Locate the cell with the specified text and output its (X, Y) center coordinate. 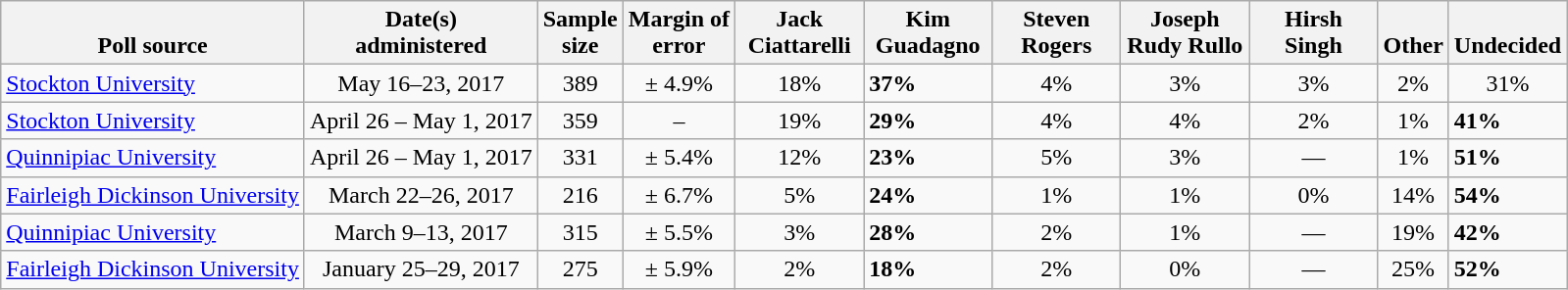
52% (1507, 269)
± 6.7% (679, 195)
March 9–13, 2017 (421, 232)
37% (928, 83)
JosephRudy Rullo (1185, 33)
± 5.5% (679, 232)
January 25–29, 2017 (421, 269)
JackCiattarelli (800, 33)
14% (1413, 195)
24% (928, 195)
31% (1507, 83)
Margin oferror (679, 33)
359 (581, 121)
41% (1507, 121)
± 5.9% (679, 269)
216 (581, 195)
42% (1507, 232)
HirshSingh (1314, 33)
± 4.9% (679, 83)
KimGuadagno (928, 33)
389 (581, 83)
May 16–23, 2017 (421, 83)
23% (928, 158)
Samplesize (581, 33)
28% (928, 232)
– (679, 121)
29% (928, 121)
25% (1413, 269)
March 22–26, 2017 (421, 195)
± 5.4% (679, 158)
315 (581, 232)
51% (1507, 158)
Date(s)administered (421, 33)
Undecided (1507, 33)
54% (1507, 195)
331 (581, 158)
StevenRogers (1057, 33)
Poll source (153, 33)
275 (581, 269)
Other (1413, 33)
12% (800, 158)
